Provide the (X, Y) coordinate of the cell's center where the given text is located.  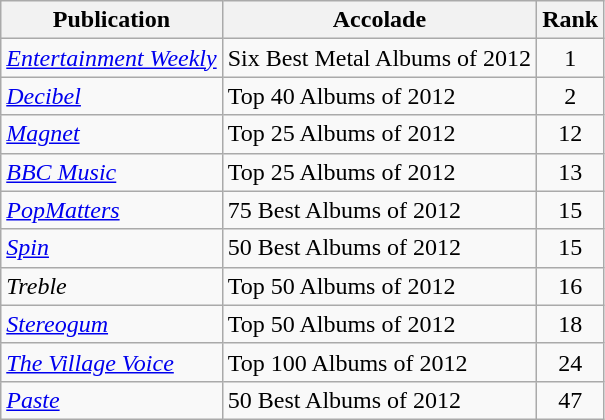
Spin (112, 248)
Rank (570, 20)
47 (570, 400)
24 (570, 362)
BBC Music (112, 172)
2 (570, 96)
Decibel (112, 96)
Magnet (112, 134)
13 (570, 172)
Accolade (379, 20)
Stereogum (112, 324)
Treble (112, 286)
The Village Voice (112, 362)
Top 40 Albums of 2012 (379, 96)
Top 100 Albums of 2012 (379, 362)
1 (570, 58)
12 (570, 134)
Six Best Metal Albums of 2012 (379, 58)
16 (570, 286)
Paste (112, 400)
18 (570, 324)
Publication (112, 20)
PopMatters (112, 210)
Entertainment Weekly (112, 58)
75 Best Albums of 2012 (379, 210)
